Return the (X, Y) coordinate for the center point of the cell that contains the specified text.  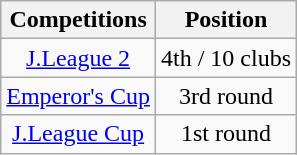
4th / 10 clubs (226, 58)
1st round (226, 134)
3rd round (226, 96)
J.League 2 (78, 58)
Competitions (78, 20)
J.League Cup (78, 134)
Position (226, 20)
Emperor's Cup (78, 96)
